Provide the [X, Y] coordinate of the cell's center where the given text is located.  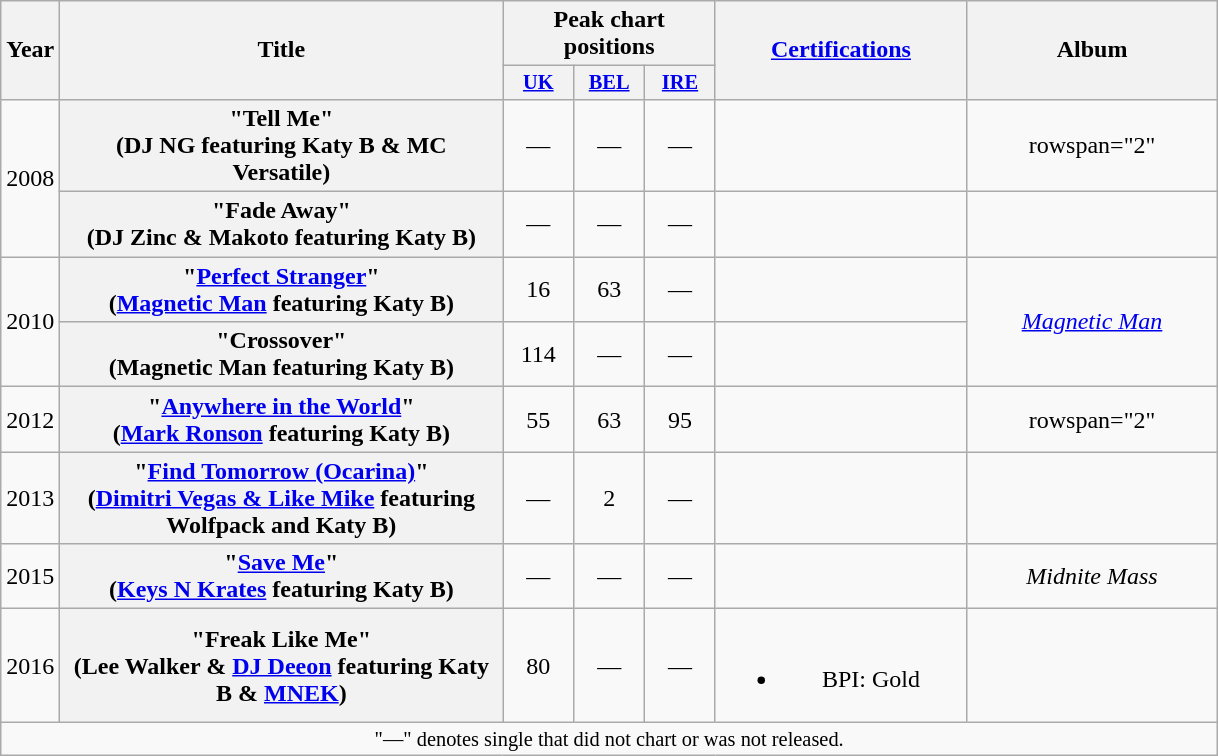
16 [538, 290]
BPI: Gold [840, 666]
80 [538, 666]
"—" denotes single that did not chart or was not released. [610, 739]
Year [30, 50]
2012 [30, 420]
Certifications [840, 50]
UK [538, 83]
Midnite Mass [1092, 576]
Title [282, 50]
"Save Me"(Keys N Krates featuring Katy B) [282, 576]
55 [538, 420]
114 [538, 354]
"Crossover"(Magnetic Man featuring Katy B) [282, 354]
"Fade Away"(DJ Zinc & Makoto featuring Katy B) [282, 224]
"Anywhere in the World"(Mark Ronson featuring Katy B) [282, 420]
2008 [30, 178]
2015 [30, 576]
Magnetic Man [1092, 322]
BEL [610, 83]
2013 [30, 498]
"Freak Like Me"(Lee Walker & DJ Deeon featuring Katy B & MNEK) [282, 666]
2010 [30, 322]
Peak chart positions [610, 34]
2 [610, 498]
IRE [680, 83]
Album [1092, 50]
"Tell Me"(DJ NG featuring Katy B & MC Versatile) [282, 145]
2016 [30, 666]
"Perfect Stranger"(Magnetic Man featuring Katy B) [282, 290]
95 [680, 420]
"Find Tomorrow (Ocarina)"(Dimitri Vegas & Like Mike featuring Wolfpack and Katy B) [282, 498]
